Locate the cell with the specified text and output its (X, Y) center coordinate. 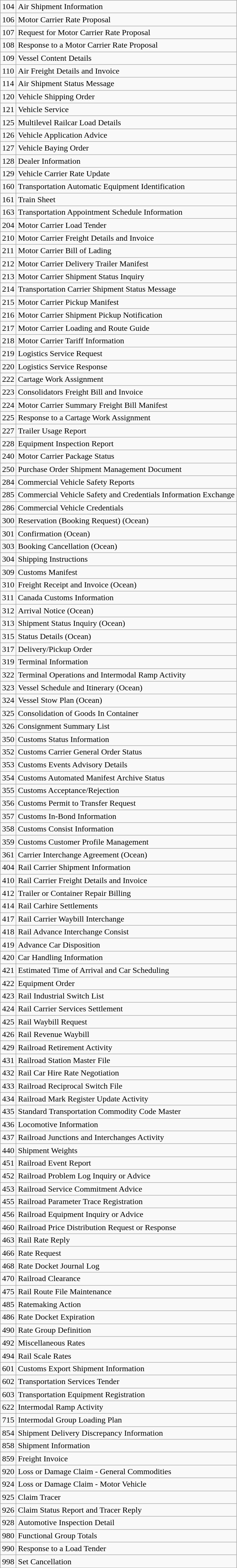
224 (8, 405)
429 (8, 1047)
485 (8, 1304)
Rail Rate Reply (126, 1240)
426 (8, 1035)
126 (8, 135)
Air Freight Details and Invoice (126, 71)
350 (8, 739)
Rail Revenue Waybill (126, 1035)
419 (8, 945)
602 (8, 1381)
219 (8, 353)
423 (8, 996)
211 (8, 251)
859 (8, 1459)
Transportation Automatic Equipment Identification (126, 187)
421 (8, 970)
361 (8, 855)
Reservation (Booking Request) (Ocean) (126, 521)
435 (8, 1112)
Automotive Inspection Detail (126, 1523)
437 (8, 1137)
125 (8, 122)
160 (8, 187)
Arrival Notice (Ocean) (126, 611)
356 (8, 803)
434 (8, 1099)
463 (8, 1240)
Freight Invoice (126, 1459)
218 (8, 341)
Vehicle Service (126, 109)
Train Sheet (126, 200)
452 (8, 1176)
110 (8, 71)
Vehicle Baying Order (126, 148)
Ratemaking Action (126, 1304)
980 (8, 1536)
Vehicle Carrier Rate Update (126, 174)
212 (8, 264)
Shipment Status Inquiry (Ocean) (126, 623)
Rail Carhire Settlements (126, 906)
Rail Scale Rates (126, 1356)
Dealer Information (126, 161)
Motor Carrier Delivery Trailer Manifest (126, 264)
Railroad Station Master File (126, 1060)
926 (8, 1510)
304 (8, 559)
Freight Receipt and Invoice (Ocean) (126, 585)
Commercial Vehicle Safety Reports (126, 482)
324 (8, 700)
453 (8, 1189)
440 (8, 1150)
313 (8, 623)
Motor Carrier Tariff Information (126, 341)
Motor Carrier Pickup Manifest (126, 302)
317 (8, 649)
Motor Carrier Loading and Route Guide (126, 328)
129 (8, 174)
Response to a Cartage Work Assignment (126, 418)
925 (8, 1497)
Logistics Service Response (126, 366)
Equipment Inspection Report (126, 444)
Rail Carrier Waybill Interchange (126, 919)
Air Shipment Information (126, 7)
Motor Carrier Summary Freight Bill Manifest (126, 405)
Rail Carrier Freight Details and Invoice (126, 880)
470 (8, 1279)
311 (8, 598)
431 (8, 1060)
108 (8, 45)
204 (8, 225)
Railroad Mark Register Update Activity (126, 1099)
432 (8, 1073)
492 (8, 1343)
Rail Waybill Request (126, 1022)
Transportation Equipment Registration (126, 1394)
Customs Export Shipment Information (126, 1368)
Air Shipment Status Message (126, 84)
Request for Motor Carrier Rate Proposal (126, 32)
Trailer Usage Report (126, 431)
998 (8, 1561)
Terminal Operations and Intermodal Ramp Activity (126, 675)
404 (8, 868)
Motor Carrier Shipment Pickup Notification (126, 315)
Commercial Vehicle Safety and Credentials Information Exchange (126, 495)
414 (8, 906)
Status Details (Ocean) (126, 636)
Rate Docket Expiration (126, 1317)
Rate Docket Journal Log (126, 1266)
217 (8, 328)
Customs Carrier General Order Status (126, 752)
Customs Customer Profile Management (126, 842)
Motor Carrier Rate Proposal (126, 20)
Intermodal Ramp Activity (126, 1407)
216 (8, 315)
358 (8, 829)
284 (8, 482)
Miscellaneous Rates (126, 1343)
Set Cancellation (126, 1561)
353 (8, 765)
Carrier Interchange Agreement (Ocean) (126, 855)
106 (8, 20)
Railroad Junctions and Interchanges Activity (126, 1137)
355 (8, 791)
322 (8, 675)
603 (8, 1394)
114 (8, 84)
Customs In-Bond Information (126, 816)
466 (8, 1253)
250 (8, 469)
Transportation Services Tender (126, 1381)
Shipment Weights (126, 1150)
Rail Route File Maintenance (126, 1292)
Multilevel Railcar Load Details (126, 122)
Shipment Delivery Discrepancy Information (126, 1433)
924 (8, 1484)
418 (8, 932)
460 (8, 1227)
Railroad Price Distribution Request or Response (126, 1227)
161 (8, 200)
494 (8, 1356)
Rail Advance Interchange Consist (126, 932)
422 (8, 983)
163 (8, 212)
300 (8, 521)
323 (8, 688)
601 (8, 1368)
Functional Group Totals (126, 1536)
214 (8, 289)
240 (8, 456)
490 (8, 1330)
Shipment Information (126, 1446)
215 (8, 302)
Terminal Information (126, 662)
Loss or Damage Claim - Motor Vehicle (126, 1484)
303 (8, 546)
Customs Consist Information (126, 829)
104 (8, 7)
109 (8, 58)
Customs Permit to Transfer Request (126, 803)
Rail Car Hire Rate Negotiation (126, 1073)
Railroad Event Report (126, 1163)
Railroad Parameter Trace Registration (126, 1202)
Logistics Service Request (126, 353)
Response to a Load Tender (126, 1548)
285 (8, 495)
990 (8, 1548)
Customs Events Advisory Details (126, 765)
Claim Status Report and Tracer Reply (126, 1510)
Motor Carrier Package Status (126, 456)
Canada Customs Information (126, 598)
Vehicle Application Advice (126, 135)
412 (8, 893)
433 (8, 1086)
Vessel Schedule and Itinerary (Ocean) (126, 688)
301 (8, 533)
359 (8, 842)
223 (8, 392)
854 (8, 1433)
Motor Carrier Shipment Status Inquiry (126, 276)
325 (8, 713)
Consolidation of Goods In Container (126, 713)
420 (8, 957)
354 (8, 777)
286 (8, 508)
Customs Status Information (126, 739)
Advance Car Disposition (126, 945)
Car Handling Information (126, 957)
210 (8, 238)
127 (8, 148)
352 (8, 752)
Rail Industrial Switch List (126, 996)
Purchase Order Shipment Management Document (126, 469)
Booking Cancellation (Ocean) (126, 546)
315 (8, 636)
Rail Carrier Shipment Information (126, 868)
Trailer or Container Repair Billing (126, 893)
Response to a Motor Carrier Rate Proposal (126, 45)
424 (8, 1009)
715 (8, 1420)
410 (8, 880)
Consignment Summary List (126, 726)
475 (8, 1292)
107 (8, 32)
Railroad Problem Log Inquiry or Advice (126, 1176)
Locomotive Information (126, 1124)
Commercial Vehicle Credentials (126, 508)
120 (8, 97)
Motor Carrier Bill of Lading (126, 251)
Loss or Damage Claim - General Commodities (126, 1471)
Vessel Content Details (126, 58)
Rail Carrier Services Settlement (126, 1009)
Equipment Order (126, 983)
Confirmation (Ocean) (126, 533)
455 (8, 1202)
Motor Carrier Load Tender (126, 225)
417 (8, 919)
Railroad Equipment Inquiry or Advice (126, 1215)
Delivery/Pickup Order (126, 649)
326 (8, 726)
319 (8, 662)
436 (8, 1124)
121 (8, 109)
Customs Automated Manifest Archive Status (126, 777)
Transportation Carrier Shipment Status Message (126, 289)
Consolidators Freight Bill and Invoice (126, 392)
920 (8, 1471)
Railroad Retirement Activity (126, 1047)
Claim Tracer (126, 1497)
220 (8, 366)
Estimated Time of Arrival and Car Scheduling (126, 970)
456 (8, 1215)
Railroad Service Commitment Advice (126, 1189)
858 (8, 1446)
Intermodal Group Loading Plan (126, 1420)
310 (8, 585)
312 (8, 611)
425 (8, 1022)
Customs Acceptance/Rejection (126, 791)
Rate Request (126, 1253)
622 (8, 1407)
Vehicle Shipping Order (126, 97)
225 (8, 418)
309 (8, 572)
Motor Carrier Freight Details and Invoice (126, 238)
Shipping Instructions (126, 559)
213 (8, 276)
Rate Group Definition (126, 1330)
Vessel Stow Plan (Ocean) (126, 700)
Railroad Reciprocal Switch File (126, 1086)
Transportation Appointment Schedule Information (126, 212)
227 (8, 431)
357 (8, 816)
128 (8, 161)
Standard Transportation Commodity Code Master (126, 1112)
228 (8, 444)
451 (8, 1163)
928 (8, 1523)
222 (8, 379)
Railroad Clearance (126, 1279)
Customs Manifest (126, 572)
486 (8, 1317)
Cartage Work Assignment (126, 379)
468 (8, 1266)
